Capture the cell that displays the provided text and extract its [X, Y] central coordinate. 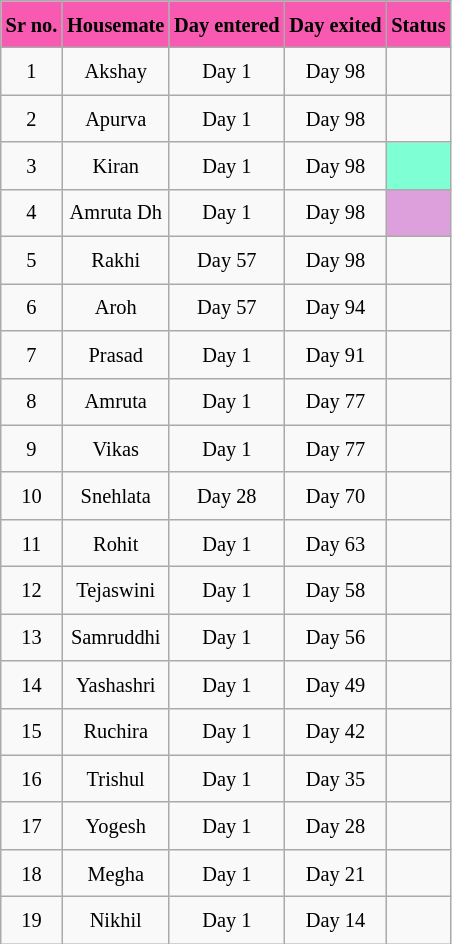
Yogesh [116, 826]
Prasad [116, 354]
17 [32, 826]
Day 49 [335, 684]
Day 58 [335, 590]
Status [418, 24]
Day entered [226, 24]
Tejaswini [116, 590]
Amruta [116, 402]
16 [32, 778]
Day 56 [335, 636]
Vikas [116, 448]
Ruchira [116, 732]
4 [32, 212]
Nikhil [116, 920]
2 [32, 118]
Snehlata [116, 496]
1 [32, 72]
Day 35 [335, 778]
Kiran [116, 166]
5 [32, 260]
18 [32, 872]
19 [32, 920]
Apurva [116, 118]
Amruta Dh [116, 212]
Yashashri [116, 684]
Day 94 [335, 306]
12 [32, 590]
3 [32, 166]
Day 63 [335, 542]
Samruddhi [116, 636]
13 [32, 636]
11 [32, 542]
Rohit [116, 542]
Day 91 [335, 354]
10 [32, 496]
9 [32, 448]
Megha [116, 872]
15 [32, 732]
Sr no. [32, 24]
Housemate [116, 24]
14 [32, 684]
8 [32, 402]
Rakhi [116, 260]
Day 42 [335, 732]
Trishul [116, 778]
Day 14 [335, 920]
Day 70 [335, 496]
6 [32, 306]
Akshay [116, 72]
Day exited [335, 24]
Aroh [116, 306]
Day 21 [335, 872]
7 [32, 354]
